Locate the cell with the specified text and output its (x, y) center coordinate. 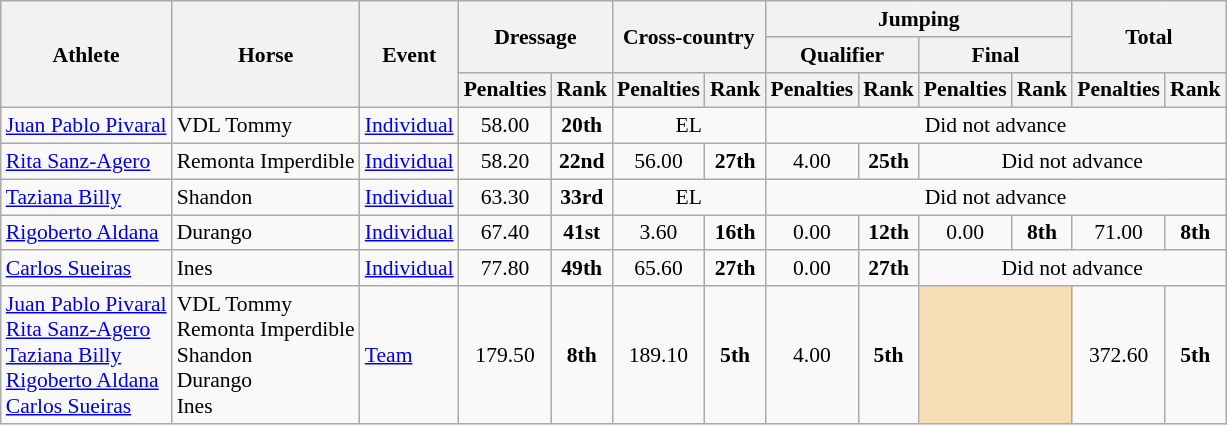
Shandon (266, 197)
41st (582, 233)
Juan Pablo PivaralRita Sanz-AgeroTaziana BillyRigoberto AldanaCarlos Sueiras (86, 355)
Durango (266, 233)
Cross-country (688, 36)
12th (888, 233)
Event (410, 54)
20th (582, 126)
65.60 (658, 269)
33rd (582, 197)
189.10 (658, 355)
VDL TommyRemonta ImperdibleShandonDurangoInes (266, 355)
VDL Tommy (266, 126)
Team (410, 355)
Final (996, 55)
Athlete (86, 54)
16th (736, 233)
Carlos Sueiras (86, 269)
77.80 (506, 269)
67.40 (506, 233)
Taziana Billy (86, 197)
179.50 (506, 355)
3.60 (658, 233)
58.20 (506, 162)
Jumping (918, 19)
22nd (582, 162)
Remonta Imperdible (266, 162)
Rigoberto Aldana (86, 233)
25th (888, 162)
71.00 (1118, 233)
Horse (266, 54)
Rita Sanz-Agero (86, 162)
Dressage (536, 36)
372.60 (1118, 355)
Juan Pablo Pivaral (86, 126)
Ines (266, 269)
58.00 (506, 126)
49th (582, 269)
Qualifier (842, 55)
56.00 (658, 162)
Total (1148, 36)
63.30 (506, 197)
